Identify which cell holds the provided text, then report its [X, Y] central coordinate. 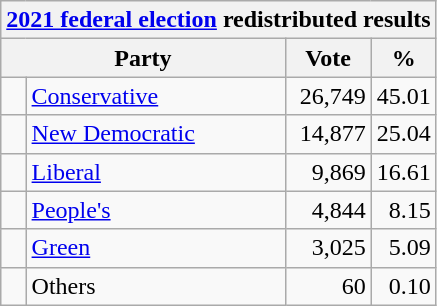
Others [156, 286]
Conservative [156, 96]
5.09 [404, 248]
Green [156, 248]
45.01 [404, 96]
4,844 [328, 210]
8.15 [404, 210]
14,877 [328, 134]
25.04 [404, 134]
2021 federal election redistributed results [218, 20]
16.61 [404, 172]
3,025 [328, 248]
0.10 [404, 286]
People's [156, 210]
Liberal [156, 172]
New Democratic [156, 134]
60 [328, 286]
Vote [328, 58]
9,869 [328, 172]
26,749 [328, 96]
Party [143, 58]
% [404, 58]
